From the cell containing the given text, extract its center point as [X, Y] coordinate. 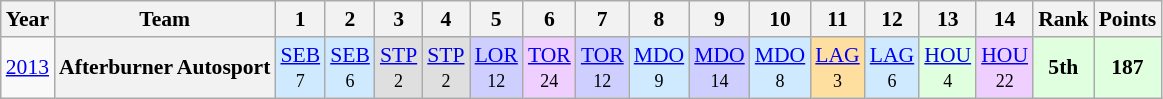
187 [1128, 68]
Year [28, 19]
9 [720, 19]
6 [550, 19]
HOU4 [948, 68]
13 [948, 19]
5 [496, 19]
2 [350, 19]
TOR24 [550, 68]
7 [602, 19]
MDO8 [780, 68]
MDO9 [660, 68]
Afterburner Autosport [164, 68]
HOU22 [1004, 68]
TOR12 [602, 68]
LOR12 [496, 68]
LAG6 [892, 68]
10 [780, 19]
12 [892, 19]
4 [446, 19]
SEB6 [350, 68]
2013 [28, 68]
Points [1128, 19]
Team [164, 19]
LAG3 [837, 68]
1 [300, 19]
SEB7 [300, 68]
3 [398, 19]
MDO14 [720, 68]
8 [660, 19]
Rank [1064, 19]
5th [1064, 68]
14 [1004, 19]
11 [837, 19]
